Return the [x, y] coordinate for the center point of the cell that contains the specified text.  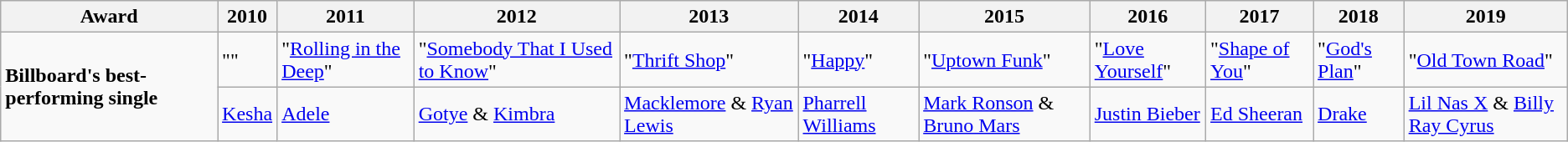
"Shape of You" [1260, 60]
Kesha [248, 114]
2013 [709, 17]
Lil Nas X & Billy Ray Cyrus [1486, 114]
"God's Plan" [1359, 60]
Gotye & Kimbra [516, 114]
Billboard's best-performing single [109, 87]
"Love Yourself" [1148, 60]
"Somebody That I Used to Know" [516, 60]
"Thrift Shop" [709, 60]
2019 [1486, 17]
2010 [248, 17]
"Old Town Road" [1486, 60]
2017 [1260, 17]
Award [109, 17]
Mark Ronson & Bruno Mars [1005, 114]
2011 [346, 17]
Adele [346, 114]
Pharrell Williams [859, 114]
"" [248, 60]
"Rolling in the Deep" [346, 60]
"Happy" [859, 60]
2012 [516, 17]
Drake [1359, 114]
2018 [1359, 17]
"Uptown Funk" [1005, 60]
Ed Sheeran [1260, 114]
2015 [1005, 17]
2014 [859, 17]
2016 [1148, 17]
Macklemore & Ryan Lewis [709, 114]
Justin Bieber [1148, 114]
